For the text-containing cell, return its midpoint in (X, Y) coordinate format. 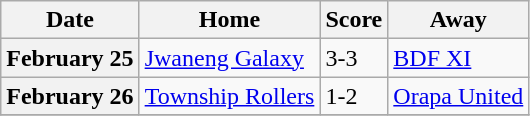
1-2 (354, 96)
Orapa United (458, 96)
February 25 (70, 58)
February 26 (70, 96)
Score (354, 20)
3-3 (354, 58)
Jwaneng Galaxy (230, 58)
Date (70, 20)
Home (230, 20)
BDF XI (458, 58)
Away (458, 20)
Township Rollers (230, 96)
